Capture the cell that displays the provided text and extract its (X, Y) central coordinate. 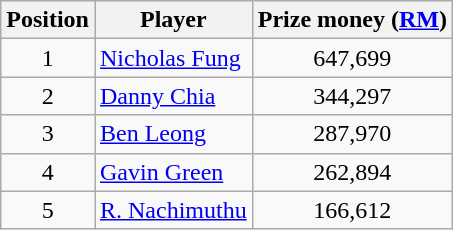
262,894 (352, 172)
647,699 (352, 58)
4 (48, 172)
Gavin Green (173, 172)
3 (48, 134)
166,612 (352, 210)
Ben Leong (173, 134)
R. Nachimuthu (173, 210)
287,970 (352, 134)
344,297 (352, 96)
Position (48, 20)
2 (48, 96)
Prize money (RM) (352, 20)
Player (173, 20)
Danny Chia (173, 96)
1 (48, 58)
5 (48, 210)
Nicholas Fung (173, 58)
